Output the [X, Y] coordinate of the center of the cell containing the given text.  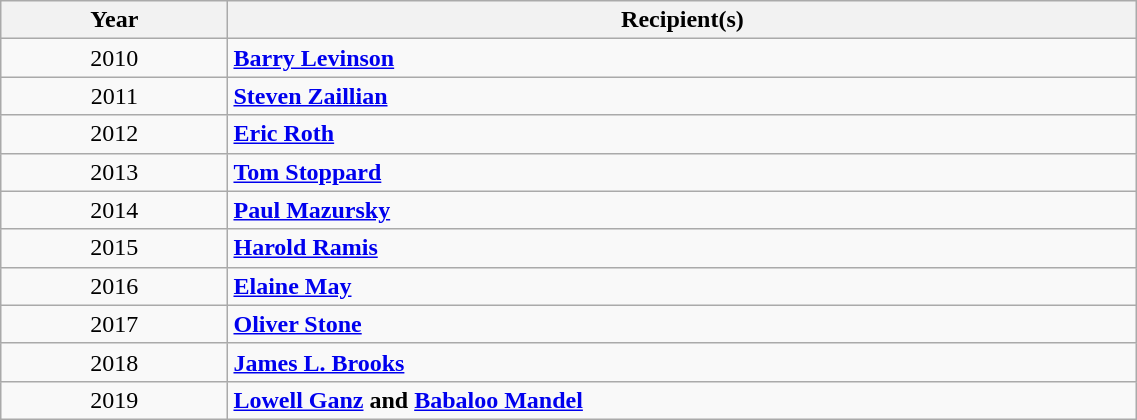
Oliver Stone [682, 324]
Tom Stoppard [682, 172]
James L. Brooks [682, 362]
2014 [114, 210]
Elaine May [682, 286]
Paul Mazursky [682, 210]
2016 [114, 286]
Year [114, 20]
Lowell Ganz and Babaloo Mandel [682, 400]
2017 [114, 324]
2015 [114, 248]
2011 [114, 96]
Steven Zaillian [682, 96]
2012 [114, 134]
2010 [114, 58]
Recipient(s) [682, 20]
2013 [114, 172]
Eric Roth [682, 134]
Barry Levinson [682, 58]
2019 [114, 400]
2018 [114, 362]
Harold Ramis [682, 248]
